From the cell containing the given text, extract its center point as (X, Y) coordinate. 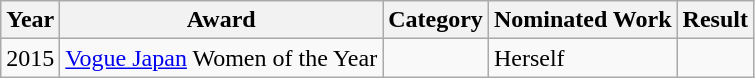
Herself (582, 58)
Award (222, 20)
Year (30, 20)
Nominated Work (582, 20)
Result (715, 20)
Vogue Japan Women of the Year (222, 58)
Category (436, 20)
2015 (30, 58)
